Return the [X, Y] coordinate for the center point of the cell that contains the specified text.  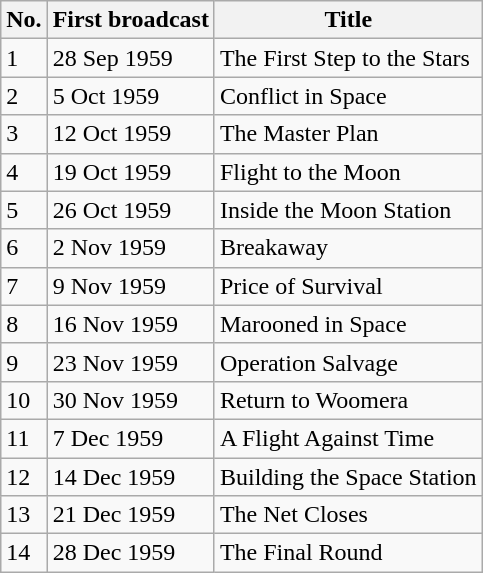
6 [24, 248]
14 Dec 1959 [130, 477]
Building the Space Station [348, 477]
Breakaway [348, 248]
4 [24, 172]
30 Nov 1959 [130, 400]
Conflict in Space [348, 96]
19 Oct 1959 [130, 172]
The Final Round [348, 553]
14 [24, 553]
1 [24, 58]
2 Nov 1959 [130, 248]
Flight to the Moon [348, 172]
5 Oct 1959 [130, 96]
7 [24, 286]
No. [24, 20]
21 Dec 1959 [130, 515]
2 [24, 96]
12 [24, 477]
The Master Plan [348, 134]
A Flight Against Time [348, 438]
3 [24, 134]
7 Dec 1959 [130, 438]
9 Nov 1959 [130, 286]
The First Step to the Stars [348, 58]
Inside the Moon Station [348, 210]
Operation Salvage [348, 362]
11 [24, 438]
9 [24, 362]
28 Dec 1959 [130, 553]
Title [348, 20]
The Net Closes [348, 515]
13 [24, 515]
26 Oct 1959 [130, 210]
8 [24, 324]
10 [24, 400]
Marooned in Space [348, 324]
28 Sep 1959 [130, 58]
12 Oct 1959 [130, 134]
First broadcast [130, 20]
16 Nov 1959 [130, 324]
Price of Survival [348, 286]
Return to Woomera [348, 400]
23 Nov 1959 [130, 362]
5 [24, 210]
